Determine the (x, y) coordinate at the center of the cell enclosing the given text.  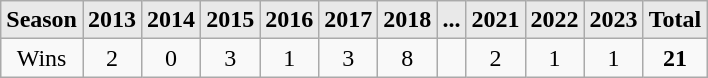
Season (42, 20)
2018 (408, 20)
21 (675, 58)
... (452, 20)
2022 (554, 20)
2021 (496, 20)
Wins (42, 58)
8 (408, 58)
2014 (172, 20)
2013 (112, 20)
2023 (614, 20)
2016 (290, 20)
Total (675, 20)
2017 (348, 20)
2015 (230, 20)
0 (172, 58)
